Output the (X, Y) coordinate of the center of the cell containing the given text.  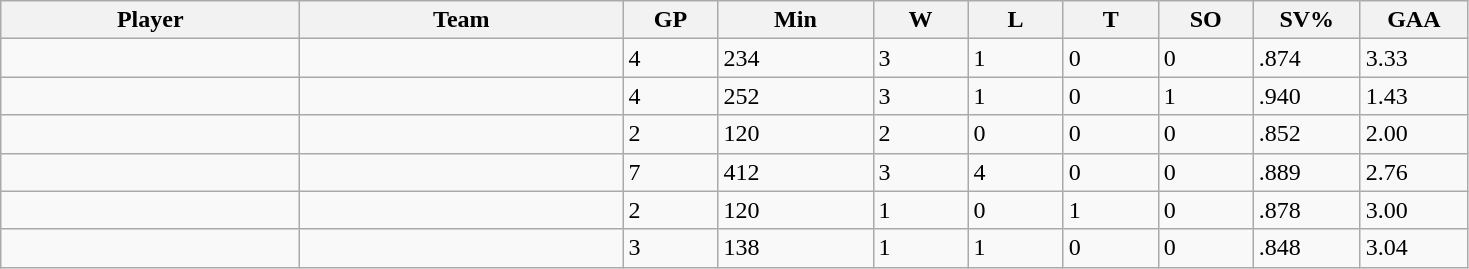
SV% (1306, 20)
3.04 (1414, 248)
SO (1206, 20)
3.00 (1414, 210)
234 (796, 58)
252 (796, 96)
Player (150, 20)
L (1016, 20)
1.43 (1414, 96)
W (920, 20)
.940 (1306, 96)
GP (670, 20)
.889 (1306, 172)
412 (796, 172)
2.76 (1414, 172)
.852 (1306, 134)
.878 (1306, 210)
Min (796, 20)
.848 (1306, 248)
T (1110, 20)
3.33 (1414, 58)
7 (670, 172)
138 (796, 248)
2.00 (1414, 134)
.874 (1306, 58)
GAA (1414, 20)
Team (462, 20)
